Find where the given text appears and provide that cell's center as (X, Y) coordinate. 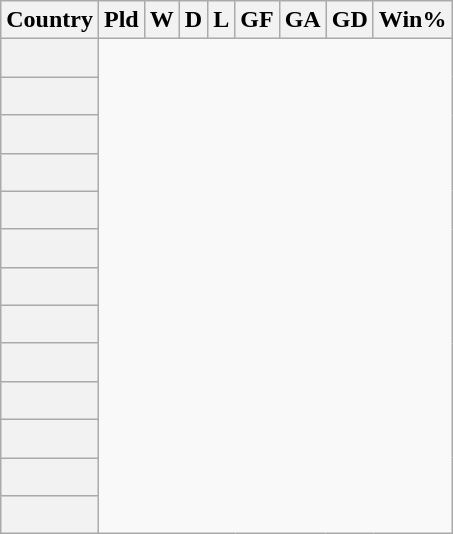
GA (302, 20)
Country (50, 20)
W (162, 20)
GF (257, 20)
L (222, 20)
Pld (121, 20)
Win% (412, 20)
GD (350, 20)
D (193, 20)
